Detect which cell encompasses the target text, then output its [X, Y] center coordinate. 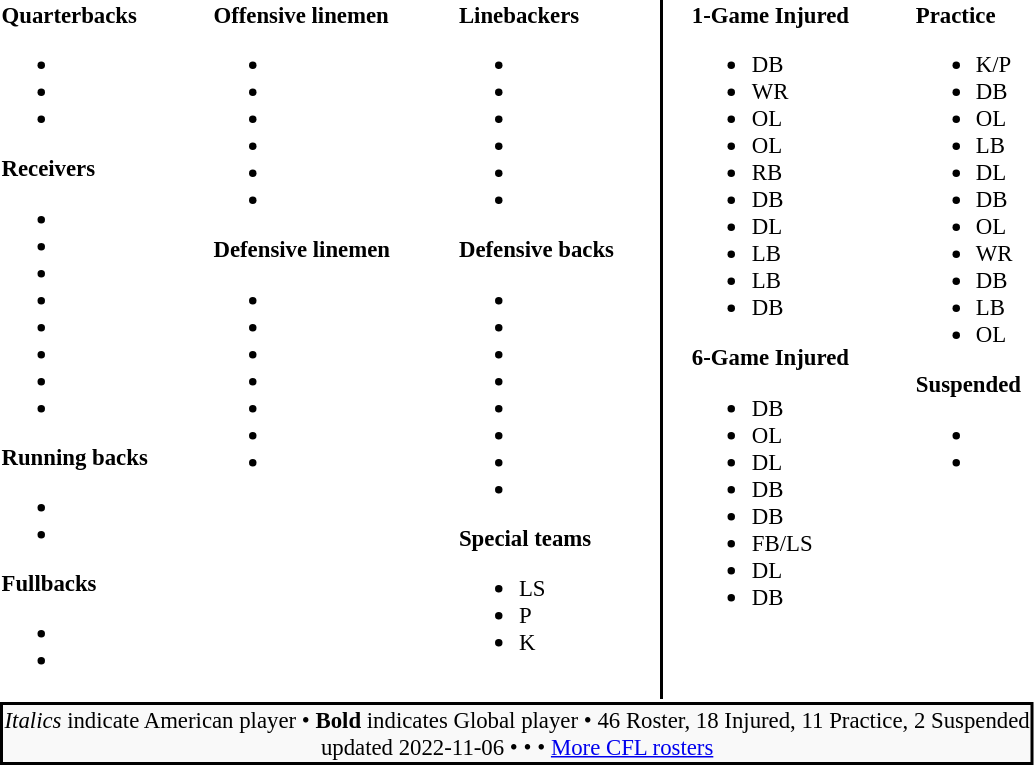
Offensive linemenDefensive linemen [312, 349]
QuarterbacksReceiversRunning backsFullbacks [82, 349]
1-Game Injured DB WR OL OL RB DB DL LB LB DB6-Game Injured DB OL DL DB DB FB/LS DL DB [778, 349]
Practice K/P DB OL LB DL DB OL WR DB LB OLSuspended [974, 349]
LinebackersDefensive backsSpecial teams LS P K [544, 349]
